Scan for the cell matching the given text and deliver its (X, Y) coordinate at center. 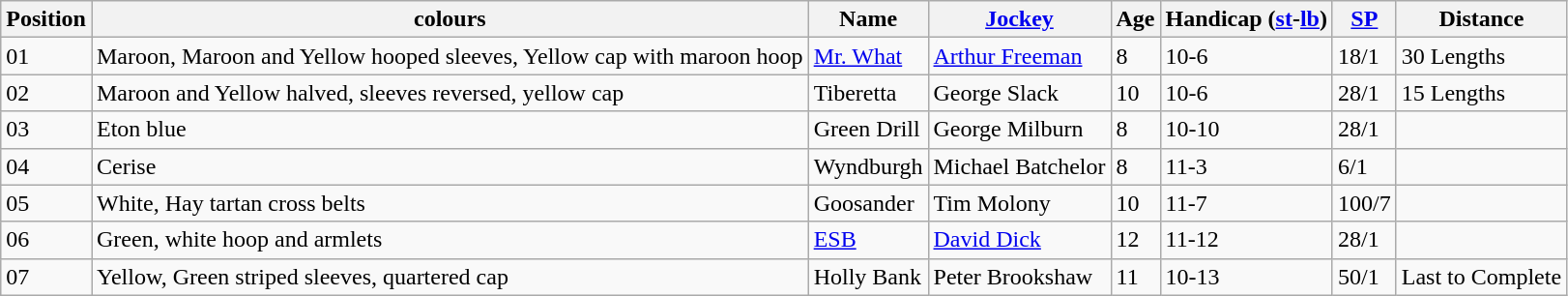
Tiberetta (868, 93)
11-3 (1246, 166)
Last to Complete (1481, 277)
Arthur Freeman (1019, 56)
Wyndburgh (868, 166)
05 (46, 203)
colours (450, 19)
Peter Brookshaw (1019, 277)
03 (46, 130)
01 (46, 56)
30 Lengths (1481, 56)
50/1 (1364, 277)
George Slack (1019, 93)
Green, white hoop and armlets (450, 240)
Tim Molony (1019, 203)
02 (46, 93)
15 Lengths (1481, 93)
10-10 (1246, 130)
12 (1135, 240)
ESB (868, 240)
Maroon and Yellow halved, sleeves reversed, yellow cap (450, 93)
11 (1135, 277)
Name (868, 19)
Handicap (st-lb) (1246, 19)
07 (46, 277)
SP (1364, 19)
Position (46, 19)
Green Drill (868, 130)
Eton blue (450, 130)
Age (1135, 19)
Yellow, Green striped sleeves, quartered cap (450, 277)
David Dick (1019, 240)
6/1 (1364, 166)
Mr. What (868, 56)
Jockey (1019, 19)
Holly Bank (868, 277)
George Milburn (1019, 130)
Maroon, Maroon and Yellow hooped sleeves, Yellow cap with maroon hoop (450, 56)
10-13 (1246, 277)
04 (46, 166)
White, Hay tartan cross belts (450, 203)
100/7 (1364, 203)
Cerise (450, 166)
06 (46, 240)
Distance (1481, 19)
18/1 (1364, 56)
Michael Batchelor (1019, 166)
11-12 (1246, 240)
Goosander (868, 203)
11-7 (1246, 203)
